Identify which cell holds the provided text, then report its [X, Y] central coordinate. 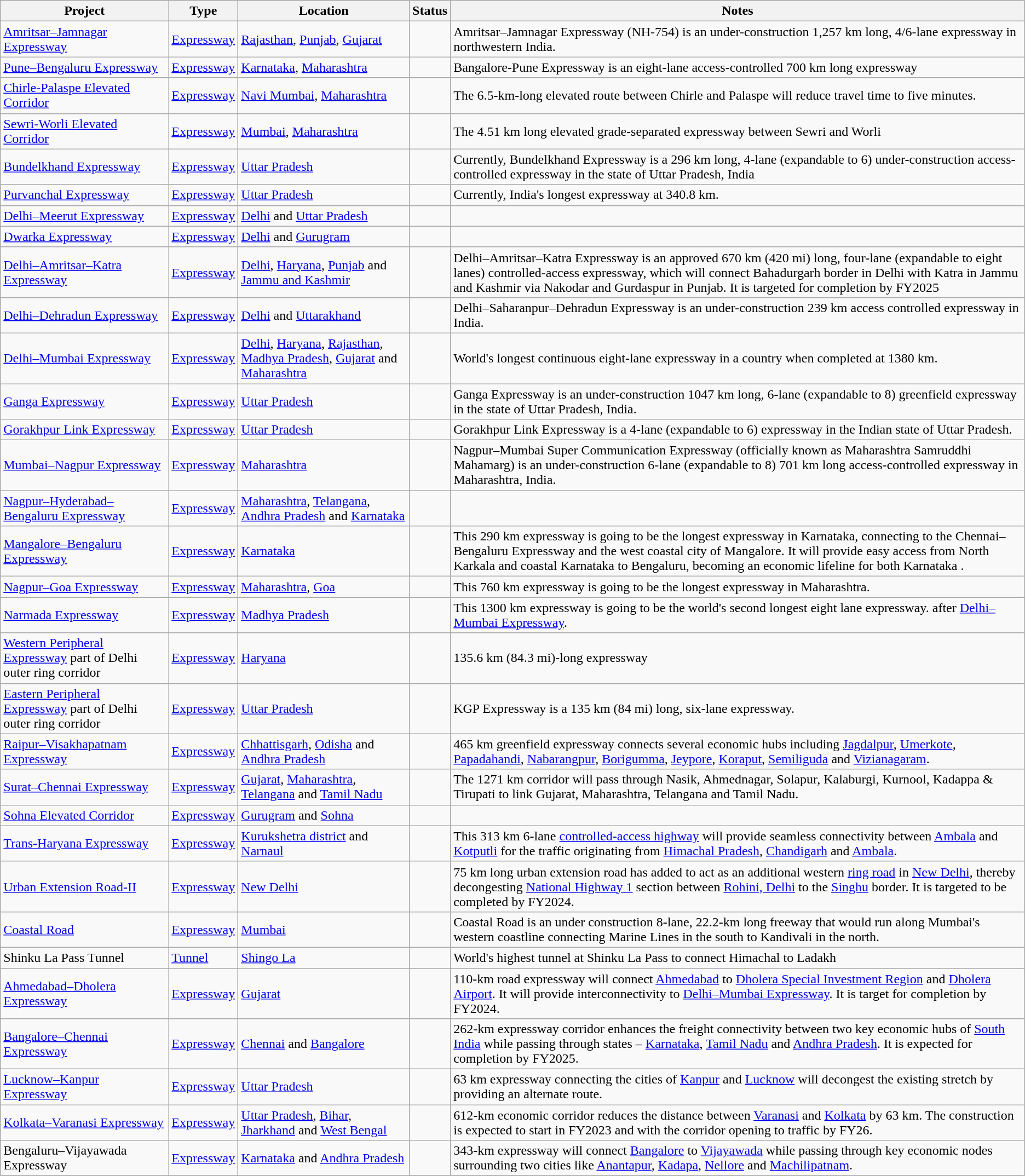
Bangalore–Chennai Expressway [84, 1044]
Ganga Expressway [84, 401]
Raipur–Visakhapatnam Expressway [84, 751]
Delhi and Uttarakhand [324, 315]
Kolkata–Varanasi Expressway [84, 1122]
Gorakhpur Link Expressway is a 4-lane (expandable to 6) expressway in the Indian state of Uttar Pradesh. [738, 430]
World's highest tunnel at Shinku La Pass to connect Himachal to Ladakh [738, 958]
Delhi and Uttar Pradesh [324, 216]
Maharashtra, Goa [324, 587]
Delhi, Haryana, Punjab and Jammu and Kashmir [324, 272]
Western Peripheral Expressway part of Delhi outer ring corridor [84, 658]
Chennai and Bangalore [324, 1044]
Shingo La [324, 958]
Nagpur–Hyderabad–Bengaluru Expressway [84, 508]
Karnataka, Maharashtra [324, 67]
Delhi, Haryana, Rajasthan, Madhya Pradesh, Gujarat and Maharashtra [324, 358]
Gujarat [324, 993]
Bundelkhand Expressway [84, 166]
Maharashtra, Telangana, Andhra Pradesh and Karnataka [324, 508]
Mumbai, Maharashtra [324, 131]
Delhi–Saharanpur–Dehradun Expressway is an under-construction 239 km access controlled expressway in India. [738, 315]
Ganga Expressway is an under-construction 1047 km long, 6-lane (expandable to 8) greenfield expressway in the state of Uttar Pradesh, India. [738, 401]
Mangalore–Bengaluru Expressway [84, 551]
Surat–Chennai Expressway [84, 787]
Gujarat, Maharashtra, Telangana and Tamil Nadu [324, 787]
Narmada Expressway [84, 615]
This 760 km expressway is going to be the longest expressway in Maharashtra. [738, 587]
Bengaluru–Vijayawada Expressway [84, 1158]
Sohna Elevated Corridor [84, 815]
Mumbai [324, 930]
World's longest continuous eight-lane expressway in a country when completed at 1380 km. [738, 358]
Chhattisgarh, Odisha and Andhra Pradesh [324, 751]
Amritsar–Jamnagar Expressway [84, 39]
Haryana [324, 658]
Delhi–Mumbai Expressway [84, 358]
Trans-Haryana Expressway [84, 843]
63 km expressway connecting the cities of Kanpur and Lucknow will decongest the existing stretch by providing an alternate route. [738, 1087]
Delhi–Meerut Expressway [84, 216]
Amritsar–Jamnagar Expressway (NH-754) is an under-construction 1,257 km long, 4/6-lane expressway in northwestern India. [738, 39]
Status [430, 11]
Location [324, 11]
Navi Mumbai, Maharashtra [324, 95]
Gurugram and Sohna [324, 815]
Karnataka and Andhra Pradesh [324, 1158]
Kurukshetra district and Narnaul [324, 843]
Delhi–Amritsar–Katra Expressway [84, 272]
Delhi–Dehradun Expressway [84, 315]
Currently, India's longest expressway at 340.8 km. [738, 195]
Shinku La Pass Tunnel [84, 958]
Uttar Pradesh, Bihar, Jharkhand and West Bengal [324, 1122]
Notes [738, 11]
Project [84, 11]
Delhi and Gurugram [324, 237]
Rajasthan, Punjab, Gujarat [324, 39]
The 6.5-km-long elevated route between Chirle and Palaspe will reduce travel time to five minutes. [738, 95]
New Delhi [324, 886]
Urban Extension Road-II [84, 886]
The 4.51 km long elevated grade-separated expressway between Sewri and Worli [738, 131]
Maharashtra [324, 465]
Sewri-Worli Elevated Corridor [84, 131]
Gorakhpur Link Expressway [84, 430]
This 1300 km expressway is going to be the world's second longest eight lane expressway. after Delhi–Mumbai Expressway. [738, 615]
Tunnel [204, 958]
Lucknow–Kanpur Expressway [84, 1087]
Nagpur–Goa Expressway [84, 587]
Madhya Pradesh [324, 615]
Eastern Peripheral Expressway part of Delhi outer ring corridor [84, 708]
Purvanchal Expressway [84, 195]
Coastal Road [84, 930]
Karnataka [324, 551]
135.6 km (84.3 mi)-long expressway [738, 658]
Bangalore-Pune Expressway is an eight-lane access-controlled 700 km long expressway [738, 67]
Type [204, 11]
Pune–Bengaluru Expressway [84, 67]
Dwarka Expressway [84, 237]
Ahmedabad–Dholera Expressway [84, 993]
Chirle-Palaspe Elevated Corridor [84, 95]
Mumbai–Nagpur Expressway [84, 465]
KGP Expressway is a 135 km (84 mi) long, six-lane expressway. [738, 708]
